Provide the (X, Y) coordinate of the cell's center where the given text is located.  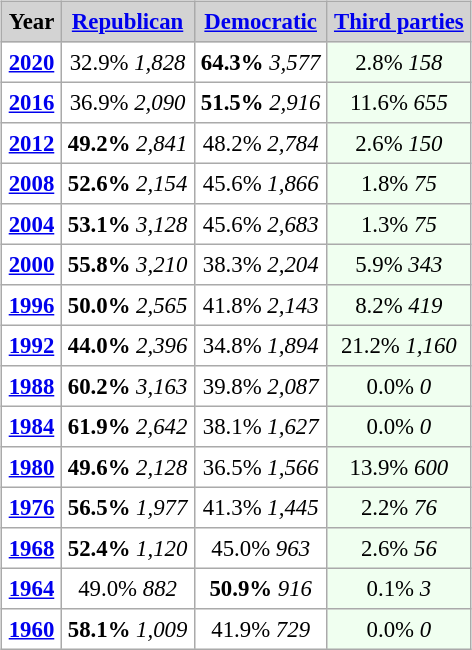
2016 (32, 103)
1976 (32, 508)
1.3% 75 (398, 224)
45.6% 1,866 (260, 184)
44.0% 2,396 (128, 346)
2020 (32, 62)
60.2% 3,163 (128, 386)
64.3% 3,577 (260, 62)
55.8% 3,210 (128, 265)
36.5% 1,566 (260, 467)
8.2% 419 (398, 305)
53.1% 3,128 (128, 224)
1984 (32, 427)
1968 (32, 548)
2.2% 76 (398, 508)
Third parties (398, 22)
1.8% 75 (398, 184)
32.9% 1,828 (128, 62)
Democratic (260, 22)
45.6% 2,683 (260, 224)
49.6% 2,128 (128, 467)
56.5% 1,977 (128, 508)
52.6% 2,154 (128, 184)
2.6% 150 (398, 143)
52.4% 1,120 (128, 548)
13.9% 600 (398, 467)
5.9% 343 (398, 265)
49.2% 2,841 (128, 143)
50.9% 916 (260, 589)
1992 (32, 346)
2000 (32, 265)
2004 (32, 224)
41.8% 2,143 (260, 305)
41.9% 729 (260, 629)
1988 (32, 386)
2.8% 158 (398, 62)
Republican (128, 22)
61.9% 2,642 (128, 427)
1980 (32, 467)
1960 (32, 629)
50.0% 2,565 (128, 305)
Year (32, 22)
21.2% 1,160 (398, 346)
2008 (32, 184)
51.5% 2,916 (260, 103)
0.1% 3 (398, 589)
39.8% 2,087 (260, 386)
45.0% 963 (260, 548)
41.3% 1,445 (260, 508)
11.6% 655 (398, 103)
48.2% 2,784 (260, 143)
34.8% 1,894 (260, 346)
36.9% 2,090 (128, 103)
38.3% 2,204 (260, 265)
1964 (32, 589)
38.1% 1,627 (260, 427)
2.6% 56 (398, 548)
1996 (32, 305)
58.1% 1,009 (128, 629)
49.0% 882 (128, 589)
2012 (32, 143)
